Pinpoint the cell where the given text exists, returning its [x, y] midpoint coordinate. 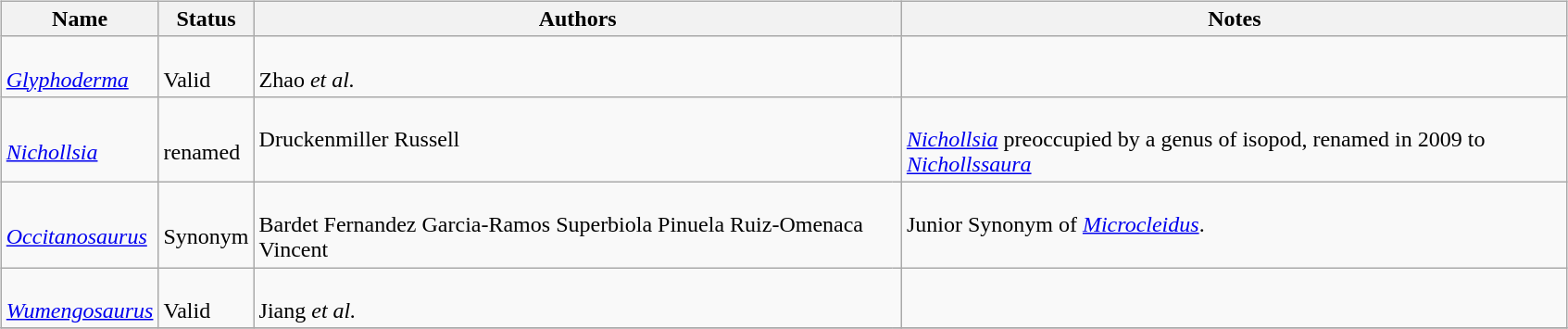
Authors [578, 19]
Name [80, 19]
Bardet Fernandez Garcia-Ramos Superbiola Pinuela Ruiz-Omenaca Vincent [572, 224]
Synonym [206, 224]
Status [206, 19]
Notes [1234, 19]
Wumengosaurus [80, 297]
Zhao et al. [572, 67]
Nichollsia preoccupied by a genus of isopod, renamed in 2009 to Nichollssaura [1234, 139]
Nichollsia [80, 139]
Druckenmiller Russell [572, 139]
Jiang et al. [572, 297]
renamed [206, 139]
Junior Synonym of Microcleidus. [1234, 224]
Occitanosaurus [80, 224]
Glyphoderma [80, 67]
